Extract the (x, y) coordinate from the center of the cell holding the provided text.  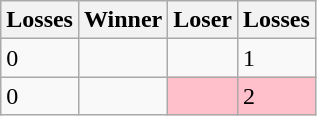
Loser (203, 20)
Winner (122, 20)
1 (277, 58)
2 (277, 96)
